Search for the cell housing the specified text and yield its [x, y] center coordinate. 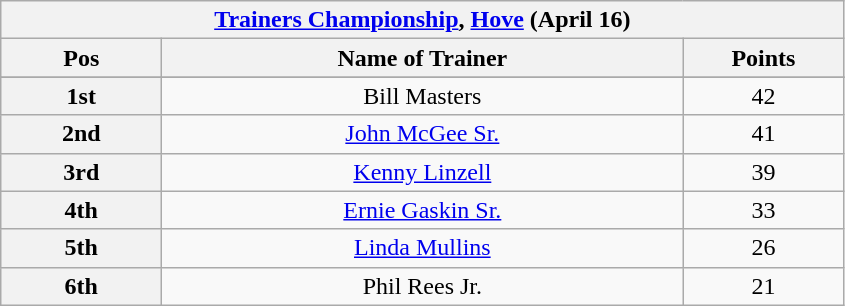
6th [82, 286]
Name of Trainer [422, 58]
5th [82, 248]
1st [82, 96]
26 [764, 248]
21 [764, 286]
33 [764, 210]
41 [764, 134]
Linda Mullins [422, 248]
Points [764, 58]
Ernie Gaskin Sr. [422, 210]
Kenny Linzell [422, 172]
39 [764, 172]
42 [764, 96]
Pos [82, 58]
2nd [82, 134]
3rd [82, 172]
Phil Rees Jr. [422, 286]
4th [82, 210]
Bill Masters [422, 96]
John McGee Sr. [422, 134]
Trainers Championship, Hove (April 16) [422, 20]
